Extract the (X, Y) coordinate from the center of the cell holding the provided text.  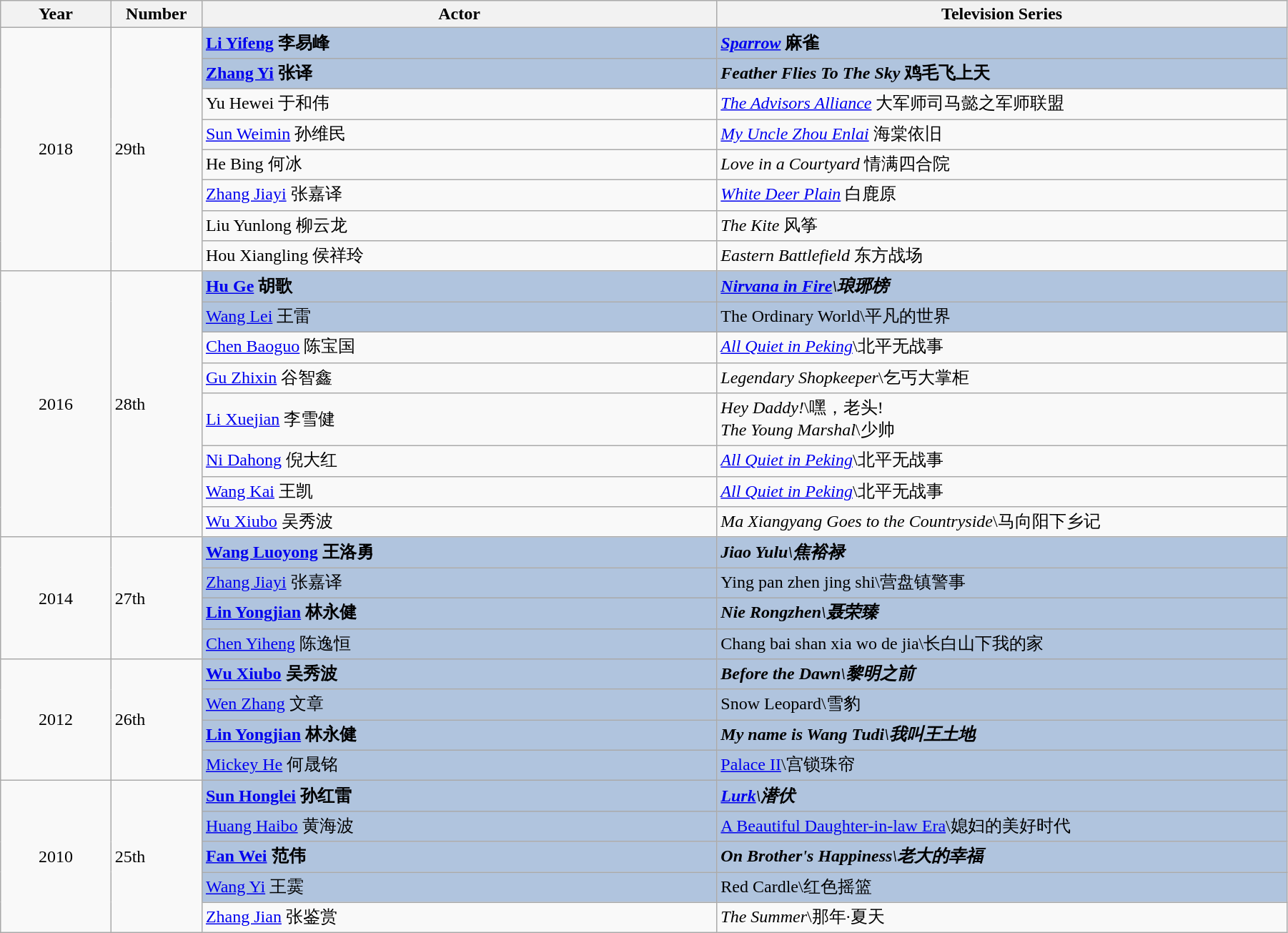
2014 (56, 598)
The Ordinary World\平凡的世界 (1002, 317)
Hey Daddy!\嘿，老头! The Young Marshal\少帅 (1002, 420)
Sun Weimin 孙维民 (459, 134)
29th (156, 149)
The Kite 风筝 (1002, 226)
Huang Haibo 黄海波 (459, 826)
Li Yifeng 李易峰 (459, 43)
Legendary Shopkeeper\乞丐大掌柜 (1002, 377)
Snow Leopard\雪豹 (1002, 705)
Yu Hewei 于和伟 (459, 104)
Feather Flies To The Sky 鸡毛飞上天 (1002, 73)
Fan Wei 范伟 (459, 857)
27th (156, 598)
The Advisors Alliance 大军师司马懿之军师联盟 (1002, 104)
Wang Lei 王雷 (459, 317)
Ni Dahong 倪大红 (459, 462)
Nie Rongzhen\聂荣臻 (1002, 613)
26th (156, 720)
Sun Honglei 孙红雷 (459, 796)
Ying pan zhen jing shi\营盘镇警事 (1002, 583)
Zhang Jian 张鉴赏 (459, 918)
Mickey He 何晟铭 (459, 765)
Lurk\潜伏 (1002, 796)
Palace II\宫锁珠帘 (1002, 765)
2016 (56, 404)
Sparrow 麻雀 (1002, 43)
Wang Kai 王凯 (459, 492)
Ma Xiangyang Goes to the Countryside\马向阳下乡记 (1002, 522)
Love in a Courtyard 情满四合院 (1002, 164)
Hou Xiangling 侯祥玲 (459, 256)
Red Cardle\红色摇篮 (1002, 888)
The Summer\那年·夏天 (1002, 918)
Jiao Yulu\焦裕禄 (1002, 552)
He Bing 何冰 (459, 164)
28th (156, 404)
Liu Yunlong 柳云龙 (459, 226)
Wang Yi 王霙 (459, 888)
Eastern Battlefield 东方战场 (1002, 256)
Number (156, 14)
2018 (56, 149)
Actor (459, 14)
Wang Luoyong 王洛勇 (459, 552)
25th (156, 857)
Nirvana in Fire\琅琊榜 (1002, 286)
2010 (56, 857)
Television Series (1002, 14)
My Uncle Zhou Enlai 海棠依旧 (1002, 134)
White Deer Plain 白鹿原 (1002, 196)
Wen Zhang 文章 (459, 705)
On Brother's Happiness\老大的幸福 (1002, 857)
Li Xuejian 李雪健 (459, 420)
Chen Baoguo 陈宝国 (459, 347)
2012 (56, 720)
Before the Dawn\黎明之前 (1002, 675)
Zhang Yi 张译 (459, 73)
Chang bai shan xia wo de jia\长白山下我的家 (1002, 643)
My name is Wang Tudi\我叫王土地 (1002, 735)
Hu Ge 胡歌 (459, 286)
Chen Yiheng 陈逸恒 (459, 643)
A Beautiful Daughter-in-law Era\媳妇的美好时代 (1002, 826)
Gu Zhixin 谷智鑫 (459, 377)
Year (56, 14)
